Output the [x, y] coordinate of the center of the cell containing the given text.  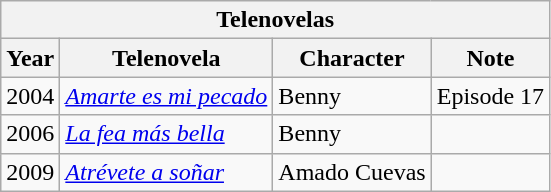
La fea más bella [166, 134]
Amado Cuevas [352, 172]
Amarte es mi pecado [166, 96]
Episode 17 [490, 96]
Telenovela [166, 58]
2009 [30, 172]
Atrévete a soñar [166, 172]
Character [352, 58]
Year [30, 58]
2006 [30, 134]
2004 [30, 96]
Note [490, 58]
Telenovelas [276, 20]
